Capture the cell that displays the provided text and extract its (X, Y) central coordinate. 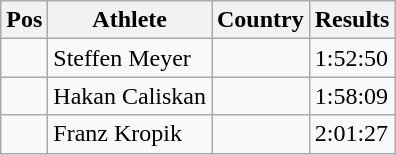
1:52:50 (352, 58)
2:01:27 (352, 134)
Steffen Meyer (130, 58)
1:58:09 (352, 96)
Pos (24, 20)
Results (352, 20)
Country (261, 20)
Hakan Caliskan (130, 96)
Franz Kropik (130, 134)
Athlete (130, 20)
